For the text-containing cell, return its midpoint in [X, Y] coordinate format. 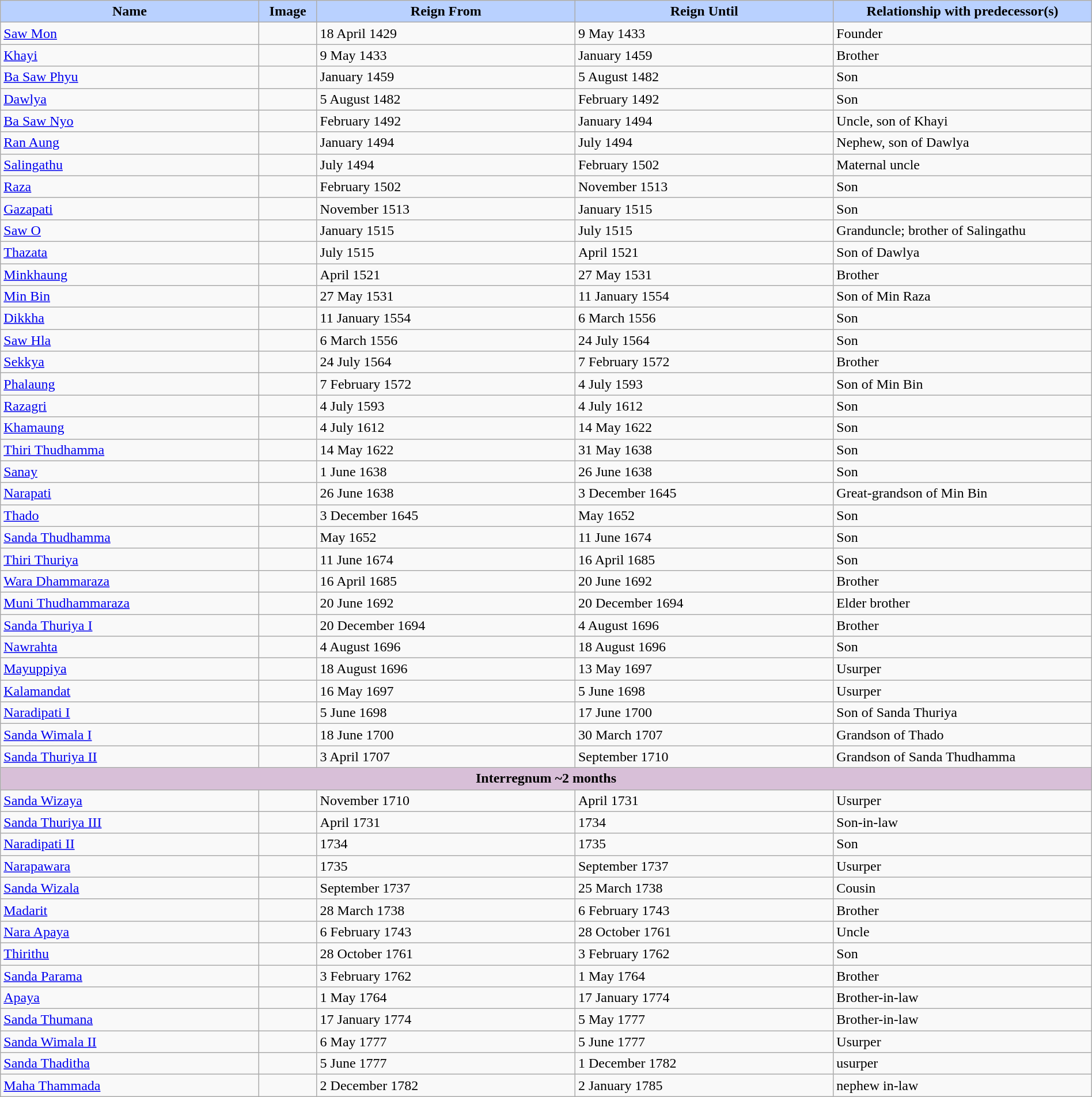
Saw O [130, 230]
Reign From [446, 12]
Nara Apaya [130, 932]
Phalaung [130, 384]
Interregnum ~2 months [546, 779]
Madarit [130, 910]
Naradipati I [130, 713]
Mayuppiya [130, 669]
Image [288, 12]
17 June 1700 [704, 713]
13 May 1697 [704, 669]
Grandson of Sanda Thudhamma [962, 757]
Sanda Wizaya [130, 800]
Saw Hla [130, 340]
Founder [962, 33]
Maha Thammada [130, 1085]
Great-grandson of Min Bin [962, 494]
Sanda Parama [130, 976]
Saw Mon [130, 33]
Min Bin [130, 297]
Ran Aung [130, 143]
Sanda Thuriya III [130, 822]
usurper [962, 1064]
Granduncle; brother of Salingathu [962, 230]
Son-in-law [962, 822]
Narapawara [130, 866]
30 March 1707 [704, 735]
1 June 1638 [446, 472]
Sanda Thaditha [130, 1064]
Son of Sanda Thuriya [962, 713]
Apaya [130, 998]
Raza [130, 187]
Muni Thudhammaraza [130, 603]
nephew in-law [962, 1085]
Cousin [962, 888]
Uncle [962, 932]
Nawrahta [130, 647]
Dawlya [130, 99]
1 December 1782 [704, 1064]
Ba Saw Nyo [130, 121]
Name [130, 12]
6 May 1777 [446, 1042]
Salingathu [130, 165]
Thiri Thuriya [130, 559]
Thado [130, 515]
Sanda Wimala II [130, 1042]
Sanda Thuriya II [130, 757]
28 March 1738 [446, 910]
Nephew, son of Dawlya [962, 143]
Ba Saw Phyu [130, 77]
Sanda Thuriya I [130, 625]
Khamaung [130, 428]
31 May 1638 [704, 450]
Son of Min Raza [962, 297]
Maternal uncle [962, 165]
Sanda Wizala [130, 888]
16 May 1697 [446, 691]
2 January 1785 [704, 1085]
5 May 1777 [704, 1020]
Narapati [130, 494]
25 March 1738 [704, 888]
Son of Dawlya [962, 252]
2 December 1782 [446, 1085]
Grandson of Thado [962, 735]
Razagri [130, 406]
Son of Min Bin [962, 384]
Khayi [130, 55]
18 June 1700 [446, 735]
3 April 1707 [446, 757]
Thazata [130, 252]
Reign Until [704, 12]
Gazapati [130, 208]
Sanay [130, 472]
Wara Dhammaraza [130, 581]
Sanda Thudhamma [130, 537]
Dikkha [130, 318]
Naradipati II [130, 844]
September 1710 [704, 757]
Sanda Thumana [130, 1020]
Sekkya [130, 362]
Minkhaung [130, 275]
18 April 1429 [446, 33]
November 1710 [446, 800]
Thiri Thudhamma [130, 450]
Uncle, son of Khayi [962, 121]
Kalamandat [130, 691]
Sanda Wimala I [130, 735]
Relationship with predecessor(s) [962, 12]
Thirithu [130, 954]
Elder brother [962, 603]
